Search for the cell housing the specified text and yield its [x, y] center coordinate. 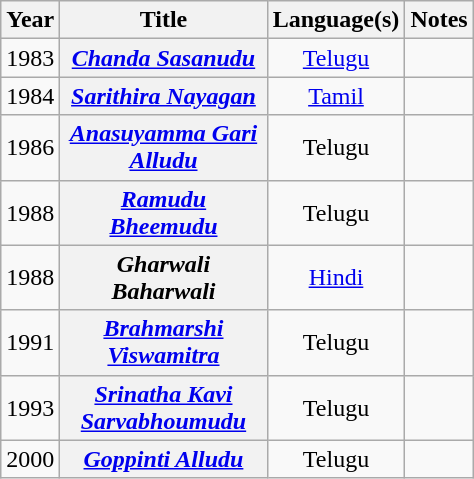
Hindi [336, 278]
Tamil [336, 96]
Anasuyamma Gari Alludu [164, 148]
Gharwali Baharwali [164, 278]
1986 [30, 148]
2000 [30, 459]
Brahmarshi Viswamitra [164, 342]
Chanda Sasanudu [164, 58]
1991 [30, 342]
1983 [30, 58]
Language(s) [336, 20]
Notes [439, 20]
Year [30, 20]
Sarithira Nayagan [164, 96]
Goppinti Alludu [164, 459]
Title [164, 20]
Ramudu Bheemudu [164, 212]
1984 [30, 96]
Srinatha Kavi Sarvabhoumudu [164, 408]
1993 [30, 408]
